Determine the (x, y) coordinate at the center of the cell enclosing the given text.  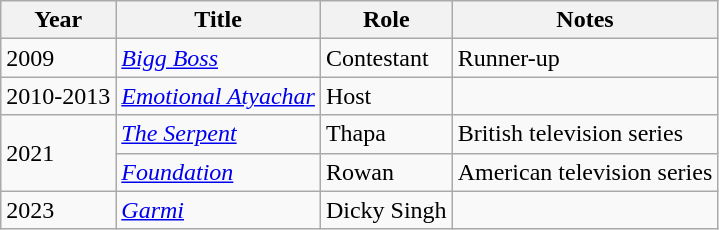
2009 (58, 58)
Bigg Boss (218, 58)
Notes (585, 20)
Host (386, 96)
Contestant (386, 58)
The Serpent (218, 134)
Emotional Atyachar (218, 96)
Rowan (386, 172)
Dicky Singh (386, 210)
2023 (58, 210)
British television series (585, 134)
Year (58, 20)
Foundation (218, 172)
Role (386, 20)
2021 (58, 153)
Thapa (386, 134)
American television series (585, 172)
2010-2013 (58, 96)
Title (218, 20)
Runner-up (585, 58)
Garmi (218, 210)
